Return [x, y] of the center of cell containing provided text 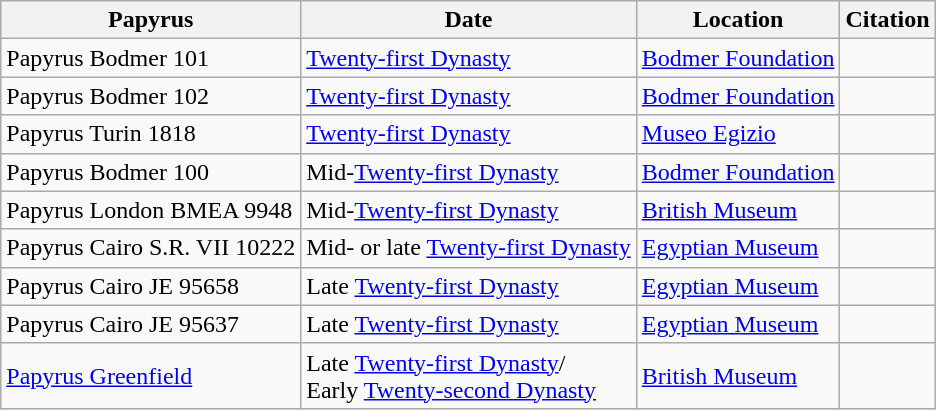
Museo Egizio [738, 134]
Papyrus Turin 1818 [151, 134]
Papyrus [151, 20]
Papyrus Greenfield [151, 376]
Papyrus Bodmer 102 [151, 96]
Mid- or late Twenty-first Dynasty [469, 248]
Papyrus Cairo JE 95637 [151, 324]
Location [738, 20]
Late Twenty-first Dynasty/Early Twenty-second Dynasty [469, 376]
Papyrus Bodmer 100 [151, 172]
Papyrus Bodmer 101 [151, 58]
Date [469, 20]
Citation [888, 20]
Papyrus Cairo JE 95658 [151, 286]
Papyrus Cairo S.R. VII 10222 [151, 248]
Papyrus London BMEA 9948 [151, 210]
